Return the (x, y) coordinate for the center point of the cell that contains the specified text.  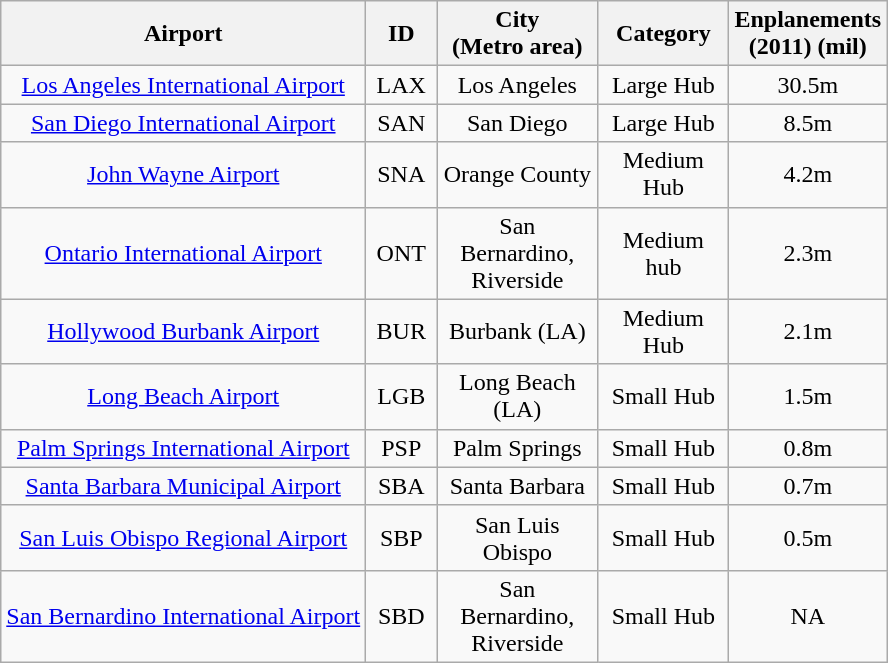
Santa Barbara Municipal Airport (184, 486)
0.7m (808, 486)
8.5m (808, 123)
Enplanements (2011) (mil) (808, 34)
SNA (402, 174)
SBD (402, 616)
ID (402, 34)
4.2m (808, 174)
LAX (402, 85)
30.5m (808, 85)
Orange County (518, 174)
NA (808, 616)
Los Angeles International Airport (184, 85)
Long Beach Airport (184, 396)
1.5m (808, 396)
Ontario International Airport (184, 253)
Palm Springs International Airport (184, 448)
Category (664, 34)
SAN (402, 123)
Airport (184, 34)
Long Beach (LA) (518, 396)
City (Metro area) (518, 34)
Medium hub (664, 253)
Palm Springs (518, 448)
John Wayne Airport (184, 174)
0.5m (808, 538)
San Luis Obispo (518, 538)
San Diego (518, 123)
SBA (402, 486)
Santa Barbara (518, 486)
PSP (402, 448)
Hollywood Burbank Airport (184, 332)
Burbank (LA) (518, 332)
Los Angeles (518, 85)
SBP (402, 538)
San Luis Obispo Regional Airport (184, 538)
San Diego International Airport (184, 123)
San Bernardino International Airport (184, 616)
LGB (402, 396)
BUR (402, 332)
2.3m (808, 253)
0.8m (808, 448)
ONT (402, 253)
2.1m (808, 332)
